Pinpoint the cell where the given text exists, returning its (X, Y) midpoint coordinate. 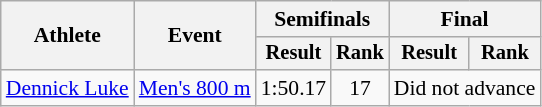
1:50.17 (294, 88)
Dennick Luke (68, 88)
Men's 800 m (195, 88)
Did not advance (465, 88)
Event (195, 36)
17 (360, 88)
Athlete (68, 36)
Final (465, 19)
Semifinals (322, 19)
